From the cell containing the given text, extract its center point as [X, Y] coordinate. 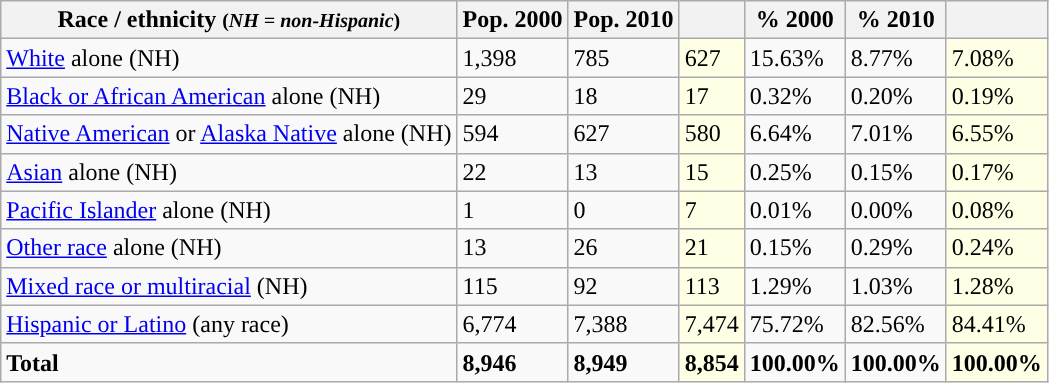
7.01% [896, 134]
7 [712, 210]
0.00% [896, 210]
1.29% [794, 286]
0.08% [996, 210]
0.19% [996, 96]
15.63% [794, 58]
580 [712, 134]
1.03% [896, 286]
1.28% [996, 286]
Native American or Alaska Native alone (NH) [229, 134]
0.32% [794, 96]
7.08% [996, 58]
Other race alone (NH) [229, 248]
Total [229, 362]
84.41% [996, 324]
White alone (NH) [229, 58]
Pop. 2000 [512, 20]
0.25% [794, 172]
17 [712, 96]
1 [512, 210]
6.55% [996, 134]
0.01% [794, 210]
7,474 [712, 324]
92 [624, 286]
% 2010 [896, 20]
% 2000 [794, 20]
6.64% [794, 134]
113 [712, 286]
594 [512, 134]
1,398 [512, 58]
8,949 [624, 362]
7,388 [624, 324]
75.72% [794, 324]
22 [512, 172]
115 [512, 286]
Asian alone (NH) [229, 172]
21 [712, 248]
0.17% [996, 172]
Race / ethnicity (NH = non-Hispanic) [229, 20]
8,854 [712, 362]
82.56% [896, 324]
29 [512, 96]
Mixed race or multiracial (NH) [229, 286]
0 [624, 210]
Black or African American alone (NH) [229, 96]
8.77% [896, 58]
18 [624, 96]
Pop. 2010 [624, 20]
26 [624, 248]
Pacific Islander alone (NH) [229, 210]
0.20% [896, 96]
15 [712, 172]
6,774 [512, 324]
0.29% [896, 248]
8,946 [512, 362]
785 [624, 58]
Hispanic or Latino (any race) [229, 324]
0.24% [996, 248]
